Identify which cell holds the provided text, then report its [X, Y] central coordinate. 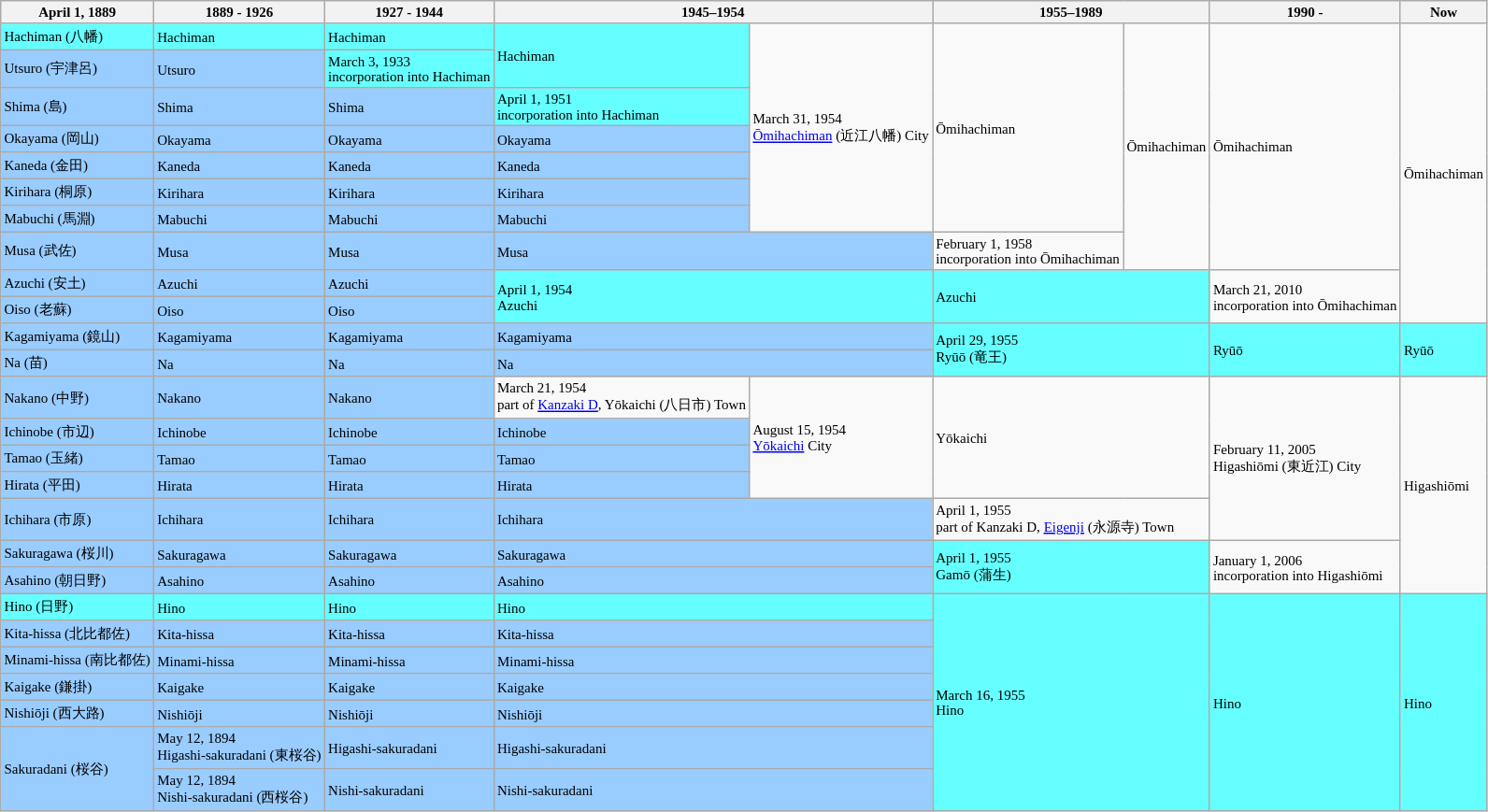
Nishiōji (西大路) [78, 713]
1955–1989 [1071, 12]
Ichihara (市原) [78, 520]
Kagamiyama (鏡山) [78, 336]
Azuchi (安土) [78, 283]
Higashiōmi [1443, 485]
March 21, 2010incorporation into Ōmihachiman [1305, 297]
February 11, 2005Higashiōmi (東近江) City [1305, 459]
Kirihara (桐原) [78, 192]
April 29, 1955Ryūō (竜王) [1071, 349]
Ichinobe (市辺) [78, 432]
March 16, 1955Hino [1071, 702]
March 31, 1954Ōmihachiman (近江八幡) City [841, 128]
Yōkaichi [1071, 437]
Now [1443, 12]
Utsuro [239, 68]
1889 - 1926 [239, 12]
April 1, 1955part of Kanzaki D, Eigenji (永源寺) Town [1071, 520]
May 12, 1894Higashi-sakuradani (東桜谷) [239, 748]
Musa (武佐) [78, 250]
Na (苗) [78, 363]
January 1, 2006incorporation into Higashiōmi [1305, 566]
Kaigake (鎌掛) [78, 687]
April 1, 1954Azuchi [712, 297]
Mabuchi (馬淵) [78, 219]
April 1, 1889 [78, 12]
Kita-hissa (北比都佐) [78, 634]
1927 - 1944 [409, 12]
1990 - [1305, 12]
Sakuradani (桜谷) [78, 769]
February 1, 1958incorporation into Ōmihachiman [1028, 250]
April 1, 1951incorporation into Hachiman [622, 107]
Utsuro (宇津呂) [78, 68]
Hirata (平田) [78, 485]
Hachiman (八幡) [78, 36]
Oiso (老蘇) [78, 309]
March 21, 1954part of Kanzaki D, Yōkaichi (八日市) Town [622, 398]
Minami-hissa (南比都佐) [78, 660]
April 1, 1955Gamō (蒲生) [1071, 566]
Okayama (岡山) [78, 138]
Shima (島) [78, 107]
1945–1954 [712, 12]
March 3, 1933incorporation into Hachiman [409, 68]
Kaneda (金田) [78, 165]
Sakuragawa (桜川) [78, 553]
Asahino (朝日野) [78, 580]
Nakano (中野) [78, 398]
Tamao (玉緒) [78, 458]
August 15, 1954Yōkaichi City [841, 437]
Hino (日野) [78, 606]
May 12, 1894Nishi-sakuradani (西桜谷) [239, 791]
